Pinpoint the cell where the given text exists, returning its (x, y) midpoint coordinate. 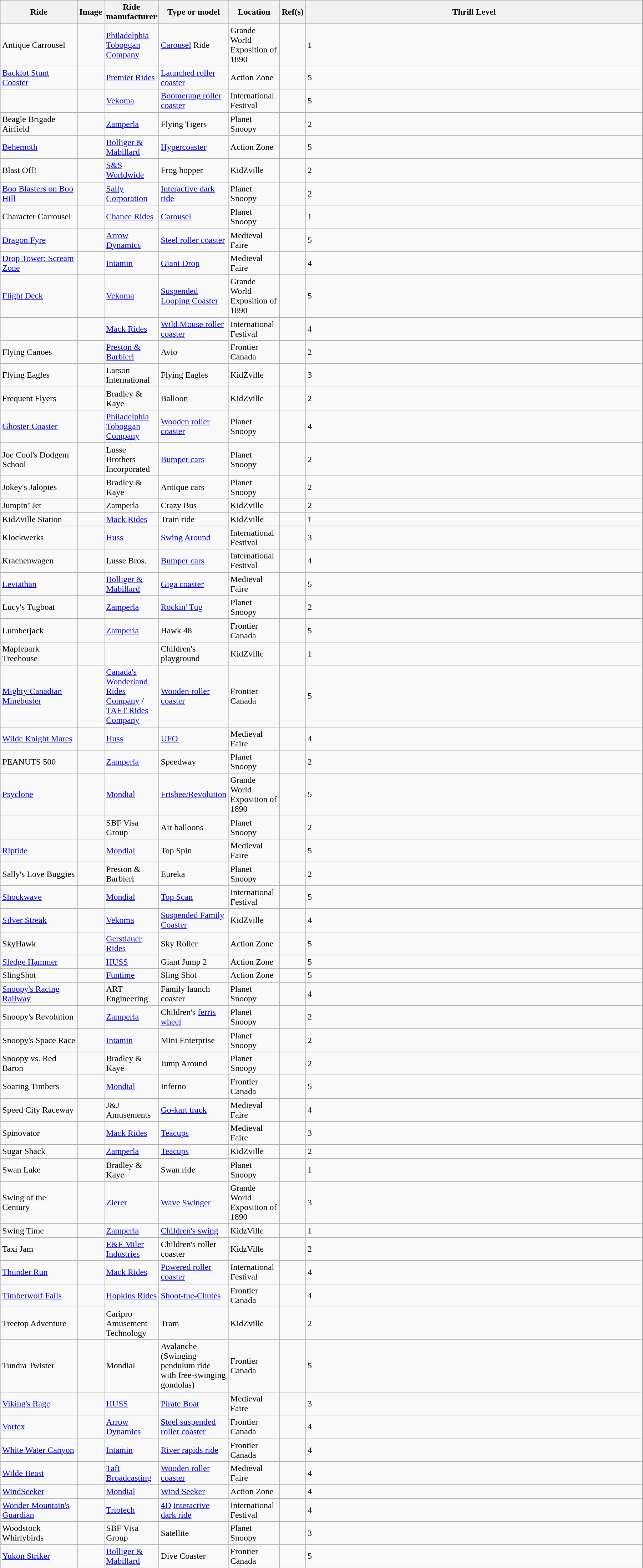
Balloon (193, 399)
Flying Tigers (193, 124)
Swan ride (193, 1170)
Ride manufacturer (131, 12)
Swing Time (39, 1231)
Antique cars (193, 487)
Wild Mouse roller coaster (193, 329)
Viking's Rage (39, 1404)
Carousel Ride (193, 45)
Backlot Stunt Coaster (39, 78)
Klockwerks (39, 538)
Snoopy's Racing Railway (39, 994)
KidZville Station (39, 519)
J&J Amusements (131, 1110)
Ride (39, 12)
WindSeeker (39, 1491)
Sky Roller (193, 944)
Speed City Raceway (39, 1110)
Swing of the Century (39, 1202)
Children's ferris wheel (193, 1017)
Sling Shot (193, 975)
Mighty Canadian Minebuster (39, 696)
Ref(s) (293, 12)
Mini Enterprise (193, 1040)
Riptide (39, 851)
Sally's Love Buggies (39, 874)
Premier Rides (131, 78)
Rockin' Tug (193, 607)
Speedway (193, 762)
SkyHawk (39, 944)
Pirate Boat (193, 1404)
Giant Drop (193, 263)
Larson International (131, 375)
Funtime (131, 975)
Snoopy's Space Race (39, 1040)
Top Spin (193, 851)
Flight Deck (39, 296)
Character Carrousel (39, 217)
Frog hopper (193, 170)
Type or model (193, 12)
Powered roller coaster (193, 1272)
Avio (193, 352)
Shockwave (39, 897)
Joe Cool's Dodgem School (39, 459)
Top Scan (193, 897)
Spinovator (39, 1133)
Image (91, 12)
Inferno (193, 1086)
UFO (193, 738)
Snoopy's Revolution (39, 1017)
Canada's Wonderland Rides Company / TAFT Rides Company (131, 696)
Soaring Timbers (39, 1086)
Children's playground (193, 653)
Dive Coaster (193, 1556)
S&S Worldwide (131, 170)
Treetop Adventure (39, 1323)
Hawk 48 (193, 630)
Jump Around (193, 1063)
Steel suspended roller coaster (193, 1426)
Vortex (39, 1426)
Children's roller coaster (193, 1249)
Woodstock Whirlybirds (39, 1533)
Drop Tower: Scream Zone (39, 263)
Air balloons (193, 827)
Location (254, 12)
Thrill Level (474, 12)
Krachenwagen (39, 561)
Leviathan (39, 584)
Suspended Family Coaster (193, 920)
Thunder Run (39, 1272)
Wilde Knight Mares (39, 738)
Triotech (131, 1510)
Timberwolf Falls (39, 1295)
PEANUTS 500 (39, 762)
Sledge Hammer (39, 962)
Taft Broadcasting (131, 1473)
Flying Canoes (39, 352)
Go-kart track (193, 1110)
Wilde Beast (39, 1473)
Psyclone (39, 795)
Wave Swinger (193, 1202)
Snoopy vs. Red Baron (39, 1063)
Tundra Twister (39, 1366)
Train ride (193, 519)
Frequent Flyers (39, 399)
Dragon Fyre (39, 240)
Hypercoaster (193, 147)
Sally Corporation (131, 193)
Suspended Looping Coaster (193, 296)
Wind Seeker (193, 1491)
Giant Jump 2 (193, 962)
Maplepark Treehouse (39, 653)
Jumpin’ Jet (39, 506)
Shoot-the-Chutes (193, 1295)
Launched roller coaster (193, 78)
Antique Carrousel (39, 45)
Boomerang roller coaster (193, 101)
Avalanche (Swinging pendulum ride with free-swinging gondolas) (193, 1366)
Caripro Amusement Technology (131, 1323)
Giga coaster (193, 584)
SlingShot (39, 975)
Taxi Jam (39, 1249)
Crazy Bus (193, 506)
Steel roller coaster (193, 240)
Eureka (193, 874)
Ghoster Coaster (39, 427)
Blast Off! (39, 170)
Lusse Bros. (131, 561)
Interactive dark ride (193, 193)
Carousel (193, 217)
Gerstlauer Rides (131, 944)
Beagle Brigade Airfield (39, 124)
Children's swing (193, 1231)
Family launch coaster (193, 994)
4D interactive dark ride (193, 1510)
Yukon Striker (39, 1556)
Wonder Mountain's Guardian (39, 1510)
River rapids ride (193, 1450)
Zierer (131, 1202)
E&F Miler Industries (131, 1249)
Lumberjack (39, 630)
Frisbee/Revolution (193, 795)
White Water Canyon (39, 1450)
Chance Rides (131, 217)
Sugar Shack (39, 1151)
Hopkins Rides (131, 1295)
Lusse Brothers Incorporated (131, 459)
ART Engineering (131, 994)
Tram (193, 1323)
Behemoth (39, 147)
Boo Blasters on Boo Hill (39, 193)
Swan Lake (39, 1170)
Satellite (193, 1533)
Jokey's Jalopies (39, 487)
Swing Around (193, 538)
Lucy's Tugboat (39, 607)
Silver Streak (39, 920)
